Identify which cell holds the provided text, then report its (X, Y) central coordinate. 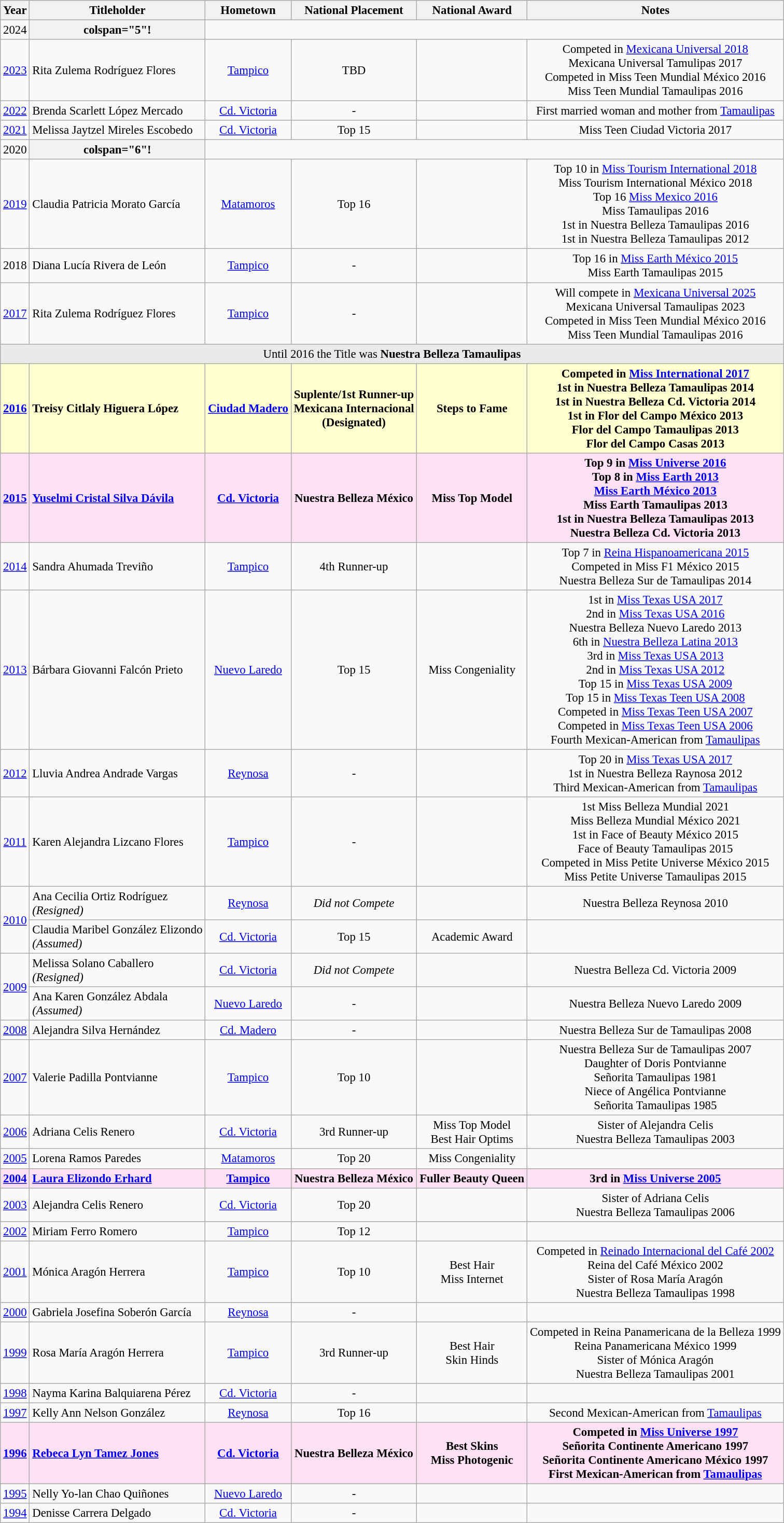
2001 (15, 1272)
Top 20 in Miss Texas USA 20171st in Nuestra Belleza Raynosa 2012Third Mexican-American from Tamaulipas (655, 773)
Competed in Mexicana Universal 2018Mexicana Universal Tamulipas 2017Competed in Miss Teen Mundial México 2016Miss Teen Mundial Tamaulipas 2016 (655, 71)
Will compete in Mexicana Universal 2025Mexicana Universal Tamaulipas 2023Competed in Miss Teen Mundial México 2016Miss Teen Mundial Tamaulipas 2016 (655, 313)
colspan="5"! (117, 30)
Nayma Karina Balquiarena Pérez (117, 1393)
Lorena Ramos Paredes (117, 1159)
Steps to Fame (472, 409)
Sister of Alejandra CelisNuestra Belleza Tamaulipas 2003 (655, 1133)
Top 16 in Miss Earth México 2015Miss Earth Tamaulipas 2015 (655, 266)
2022 (15, 111)
Miriam Ferro Romero (117, 1231)
Nuestra Belleza Sur de Tamaulipas 2007Daughter of Doris PontvianneSeñorita Tamaulipas 1981Niece of Angélica PontvianneSeñorita Tamaulipas 1985 (655, 1078)
Lluvia Andrea Andrade Vargas (117, 773)
Miss Top ModelBest Hair Optims (472, 1133)
1996 (15, 1453)
3rd in Miss Universe 2005 (655, 1178)
Best SkinsMiss Photogenic (472, 1453)
Nuestra Belleza Cd. Victoria 2009 (655, 971)
2013 (15, 670)
2018 (15, 266)
Best HairMiss Internet (472, 1272)
2007 (15, 1078)
Fuller Beauty Queen (472, 1178)
Nuestra Belleza Reynosa 2010 (655, 903)
2005 (15, 1159)
Rosa María Aragón Herrera (117, 1352)
2017 (15, 313)
2003 (15, 1205)
Alejandra Celis Renero (117, 1205)
Kelly Ann Nelson González (117, 1413)
1995 (15, 1494)
Best HairSkin Hinds (472, 1352)
Ana Cecilia Ortiz Rodríguez(Resigned) (117, 903)
Yuselmi Cristal Silva Dávila (117, 498)
Second Mexican-American from Tamaulipas (655, 1413)
Bárbara Giovanni Falcón Prieto (117, 670)
Laura Elizondo Erhard (117, 1178)
Titleholder (117, 10)
1997 (15, 1413)
Competed in Reina Panamericana de la Belleza 1999Reina Panamericana México 1999Sister of Mónica AragónNuestra Belleza Tamaulipas 2001 (655, 1352)
2000 (15, 1312)
1999 (15, 1352)
Top 12 (354, 1231)
Melissa Jaytzel Mireles Escobedo (117, 130)
Brenda Scarlett López Mercado (117, 111)
Claudia Maribel González Elizondo(Assumed) (117, 937)
Nuestra Belleza Sur de Tamaulipas 2008 (655, 1030)
Sister of Adriana CelisNuestra Belleza Tamaulipas 2006 (655, 1205)
Denisse Carrera Delgado (117, 1513)
Academic Award (472, 937)
Karen Alejandra Lizcano Flores (117, 842)
Rebeca Lyn Tamez Jones (117, 1453)
2020 (15, 150)
2010 (15, 920)
Suplente/1st Runner-upMexicana Internacional(Designated) (354, 409)
First married woman and mother from Tamaulipas (655, 111)
Miss Teen Ciudad Victoria 2017 (655, 130)
2023 (15, 71)
2008 (15, 1030)
2006 (15, 1133)
Top 7 in Reina Hispanoamericana 2015Competed in Miss F1 México 2015Nuestra Belleza Sur de Tamaulipas 2014 (655, 566)
1994 (15, 1513)
2021 (15, 130)
2004 (15, 1178)
Hometown (248, 10)
Sandra Ahumada Treviño (117, 566)
Cd. Madero (248, 1030)
colspan="6"! (117, 150)
2024 (15, 30)
Treisy Citlaly Higuera López (117, 409)
Ciudad Madero (248, 409)
1998 (15, 1393)
2012 (15, 773)
2002 (15, 1231)
Competed in Reinado Internacional del Café 2002Reina del Café México 2002Sister of Rosa María AragónNuestra Belleza Tamaulipas 1998 (655, 1272)
Gabriela Josefina Soberón García (117, 1312)
Year (15, 10)
Notes (655, 10)
2014 (15, 566)
Nuestra Belleza Nuevo Laredo 2009 (655, 1004)
National Award (472, 10)
Mónica Aragón Herrera (117, 1272)
Melissa Solano Caballero(Resigned) (117, 971)
Claudia Patricia Morato García (117, 204)
2019 (15, 204)
Alejandra Silva Hernández (117, 1030)
Competed in Miss Universe 1997Señorita Continente Americano 1997Señorita Continente Americano México 1997First Mexican-American from Tamaulipas (655, 1453)
2011 (15, 842)
TBD (354, 71)
Until 2016 the Title was Nuestra Belleza Tamaulipas (392, 354)
2009 (15, 987)
Miss Top Model (472, 498)
Adriana Celis Renero (117, 1133)
Nelly Yo-lan Chao Quiñones (117, 1494)
4th Runner-up (354, 566)
Ana Karen González Abdala(Assumed) (117, 1004)
National Placement (354, 10)
2016 (15, 409)
Diana Lucía Rivera de León (117, 266)
2015 (15, 498)
Valerie Padilla Pontvianne (117, 1078)
